Extract the [X, Y] coordinate from the center of the cell holding the provided text.  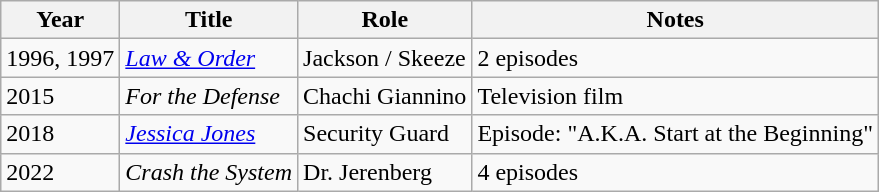
2015 [60, 96]
Television film [676, 96]
Jackson / Skeeze [385, 58]
Year [60, 20]
Law & Order [209, 58]
Security Guard [385, 134]
Chachi Giannino [385, 96]
2 episodes [676, 58]
For the Defense [209, 96]
Episode: "A.K.A. Start at the Beginning" [676, 134]
Notes [676, 20]
4 episodes [676, 172]
2022 [60, 172]
Role [385, 20]
Dr. Jerenberg [385, 172]
1996, 1997 [60, 58]
Title [209, 20]
Jessica Jones [209, 134]
2018 [60, 134]
Crash the System [209, 172]
